Find where the given text appears and provide that cell's center as (x, y) coordinate. 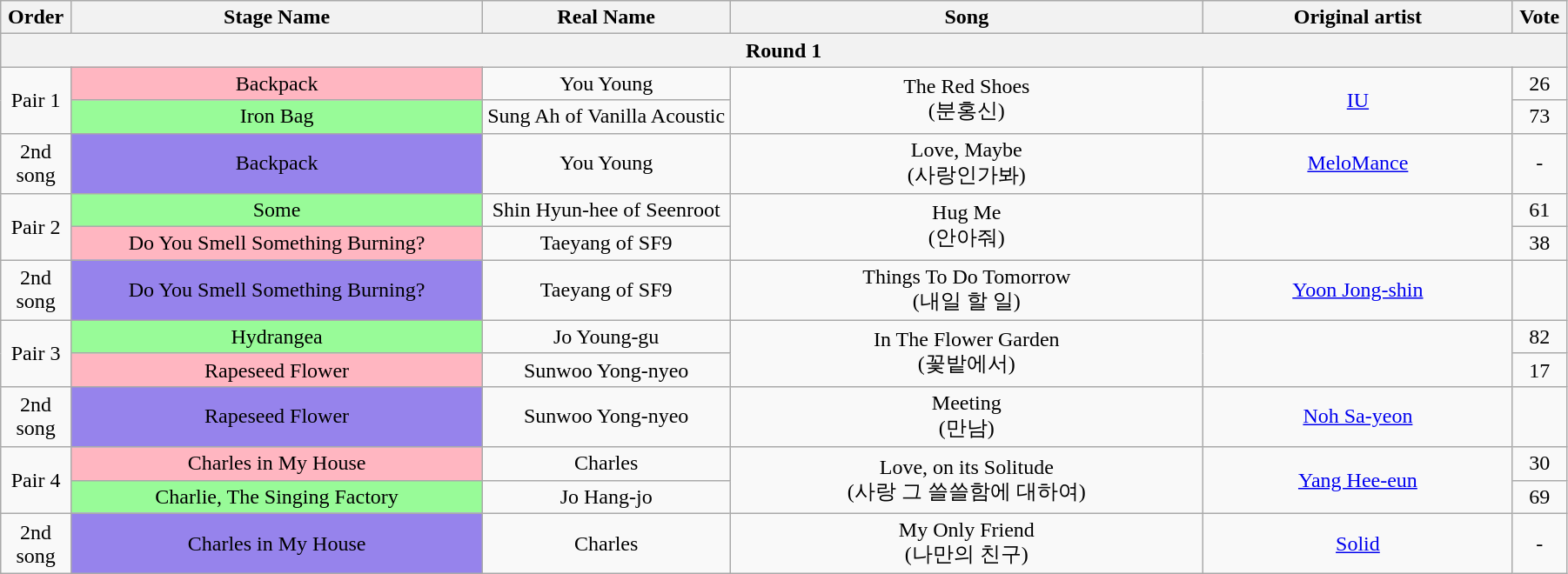
Pair 3 (37, 353)
Yang Hee-eun (1357, 480)
Original artist (1357, 17)
Meeting(만남) (967, 417)
30 (1540, 464)
Round 1 (784, 50)
26 (1540, 83)
Solid (1357, 544)
38 (1540, 244)
Sung Ah of Vanilla Acoustic (606, 117)
Pair 2 (37, 227)
Love, on its Solitude(사랑 그 쓸쓸함에 대하여) (967, 480)
Charlie, The Singing Factory (277, 497)
Some (277, 210)
In The Flower Garden(꽃밭에서) (967, 353)
82 (1540, 337)
73 (1540, 117)
MeloMance (1357, 164)
Jo Young-gu (606, 337)
Yoon Jong-shin (1357, 290)
61 (1540, 210)
Order (37, 17)
IU (1357, 100)
My Only Friend(나만의 친구) (967, 544)
Song (967, 17)
69 (1540, 497)
Hug Me(안아줘) (967, 227)
Things To Do Tomorrow(내일 할 일) (967, 290)
The Red Shoes(분홍신) (967, 100)
Noh Sa-yeon (1357, 417)
Love, Maybe(사랑인가봐) (967, 164)
Pair 4 (37, 480)
Jo Hang-jo (606, 497)
Real Name (606, 17)
17 (1540, 370)
Stage Name (277, 17)
Iron Bag (277, 117)
Vote (1540, 17)
Hydrangea (277, 337)
Shin Hyun-hee of Seenroot (606, 210)
Pair 1 (37, 100)
